Return the [x, y] coordinate for the center point of the cell that contains the specified text.  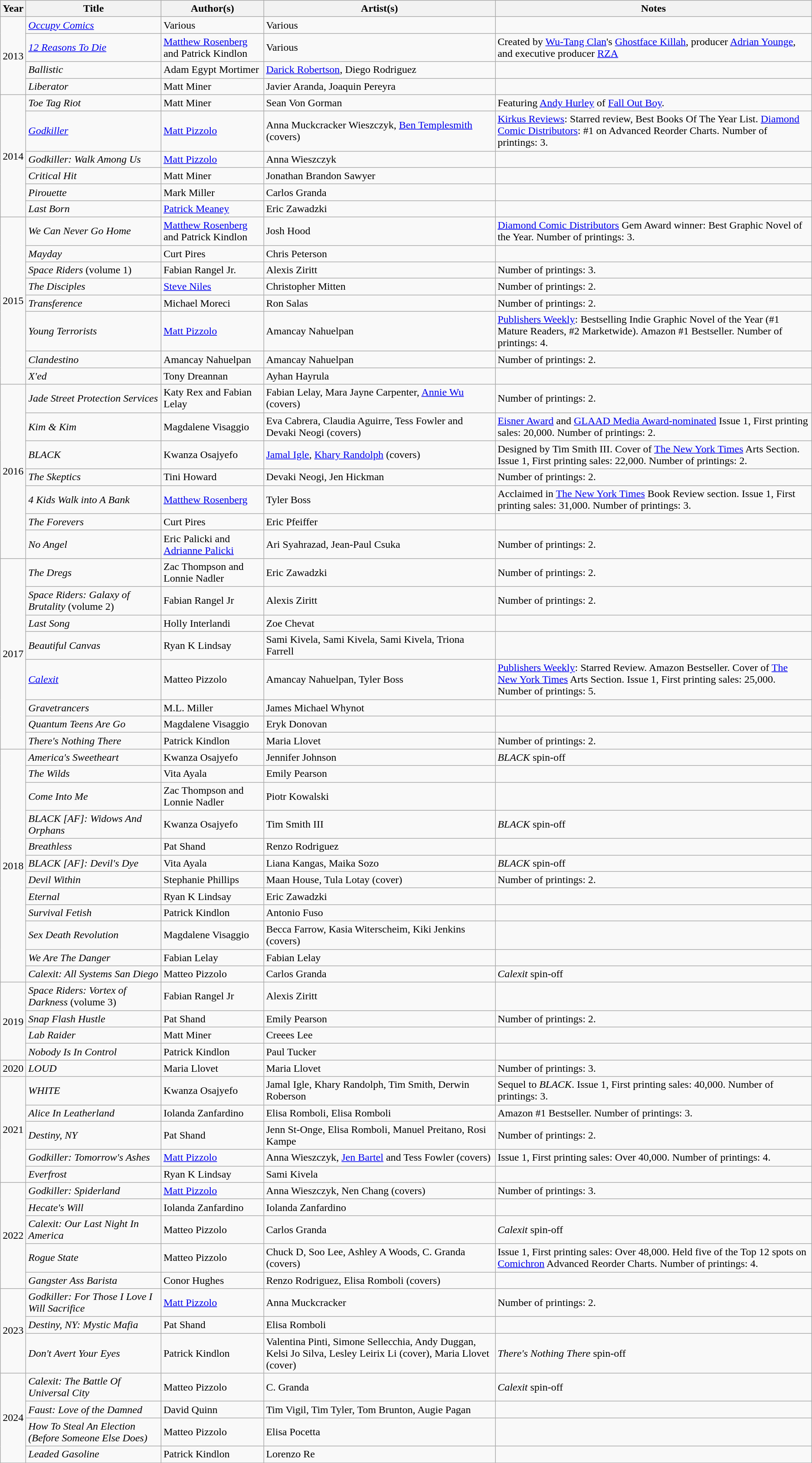
Javier Aranda, Joaquin Pereyra [380, 86]
Amazon #1 Bestseller. Number of printings: 3. [654, 1113]
Amancay Nahuelpan, Tyler Boss [380, 680]
X'ed [94, 376]
BLACK [AF]: Widows And Orphans [94, 824]
Paul Tucker [380, 1052]
Pirouette [94, 192]
Acclaimed in The New York Times Book Review section. Issue 1, First printing sales: 31,000. Number of printings: 3. [654, 500]
Leaded Gasoline [94, 1454]
The Wilds [94, 774]
Ron Salas [380, 303]
Alice In Leatherland [94, 1113]
Don't Avert Your Eyes [94, 1353]
Zoe Chevat [380, 623]
Eric Palicki and Adrianne Palicki [212, 544]
Christopher Mitten [380, 287]
Jade Street Protection Services [94, 398]
2014 [13, 156]
There's Nothing There spin-off [654, 1353]
2018 [13, 866]
We Are The Danger [94, 957]
The Skeptics [94, 477]
Notes [654, 9]
Space Riders: Vortex of Darkness (volume 3) [94, 997]
2019 [13, 1021]
Tim Smith III [380, 824]
Sami Kivela, Sami Kivela, Sami Kivela, Triona Farrell [380, 645]
Occupy Comics [94, 25]
LOUD [94, 1068]
Tini Howard [212, 477]
Anna Wieszczyk, Jen Bartel and Tess Fowler (covers) [380, 1158]
Tony Dreannan [212, 376]
The Forevers [94, 522]
Eva Cabrera, Claudia Aguirre, Tess Fowler and Devaki Neogi (covers) [380, 427]
America's Sweetheart [94, 757]
Beautiful Canvas [94, 645]
BLACK [94, 455]
Mayday [94, 254]
Lorenzo Re [380, 1454]
Renzo Rodriguez, Elisa Romboli (covers) [380, 1280]
Anna Wieszczyk [380, 159]
Kirkus Reviews: Starred review, Best Books Of The Year List. Diamond Comic Distributors: #1 on Advanced Reorder Charts. Number of printings: 3. [654, 131]
Patrick Meaney [212, 209]
Last Born [94, 209]
Elisa Pocetta [380, 1432]
Tim Vigil, Tim Tyler, Tom Brunton, Augie Pagan [380, 1410]
Clandestino [94, 360]
Adam Egypt Mortimer [212, 70]
Sex Death Revolution [94, 935]
Designed by Tim Smith III. Cover of The New York Times Arts Section. Issue 1, First printing sales: 22,000. Number of printings: 2. [654, 455]
Becca Farrow, Kasia Witerscheim, Kiki Jenkins (covers) [380, 935]
Quantum Teens Are Go [94, 724]
Sequel to BLACK. Issue 1, First printing sales: 40,000. Number of printings: 3. [654, 1090]
Chris Peterson [380, 254]
Transference [94, 303]
Tyler Boss [380, 500]
Sami Kivela [380, 1174]
Year [13, 9]
Artist(s) [380, 9]
Toe Tag Riot [94, 103]
C. Granda [380, 1387]
2022 [13, 1235]
Piotr Kowalski [380, 796]
Devil Within [94, 880]
Jonathan Brandon Sawyer [380, 176]
2017 [13, 654]
Title [94, 9]
Publishers Weekly: Bestselling Indie Graphic Novel of the Year (#1 Mature Readers, #2 Marketwide). Amazon #1 Bestseller. Number of printings: 4. [654, 331]
Valentina Pinti, Simone Sellecchia, Andy Duggan, Kelsi Jo Silva, Lesley Leirix Li (cover), Maria Llovet (cover) [380, 1353]
Eryk Donovan [380, 724]
Last Song [94, 623]
No Angel [94, 544]
Calexit: Our Last Night In America [94, 1229]
Ari Syahrazad, Jean-Paul Csuka [380, 544]
Godkiller: Tomorrow's Ashes [94, 1158]
Conor Hughes [212, 1280]
Jennifer Johnson [380, 757]
Fabian Rangel Jr. [212, 270]
James Michael Whynot [380, 708]
Jenn St-Onge, Elisa Romboli, Manuel Preitano, Rosi Kampe [380, 1136]
Eternal [94, 896]
Calexit: The Battle Of Universal City [94, 1387]
2021 [13, 1129]
2023 [13, 1331]
Gangster Ass Barista [94, 1280]
Mark Miller [212, 192]
Author(s) [212, 9]
Godkiller: Spiderland [94, 1191]
Diamond Comic Distributors Gem Award winner: Best Graphic Novel of the Year. Number of printings: 3. [654, 231]
Created by Wu-Tang Clan's Ghostface Killah, producer Adrian Younge, and executive producer RZA [654, 48]
M.L. Miller [212, 708]
Stephanie Phillips [212, 880]
David Quinn [212, 1410]
Everfrost [94, 1174]
2020 [13, 1068]
Creees Lee [380, 1035]
Steve Niles [212, 287]
Snap Flash Hustle [94, 1019]
Anna Muckcracker [380, 1303]
Renzo Rodriguez [380, 847]
Darick Robertson, Diego Rodriguez [380, 70]
WHITE [94, 1090]
We Can Never Go Home [94, 231]
BLACK [AF]: Devil's Dye [94, 863]
Godkiller [94, 131]
Nobody Is In Control [94, 1052]
Issue 1, First printing sales: Over 48,000. Held five of the Top 12 spots on Comichron Advanced Reorder Charts. Number of printings: 4. [654, 1258]
2024 [13, 1418]
Devaki Neogi, Jen Hickman [380, 477]
Ayhan Hayrula [380, 376]
How To Steal An Election (Before Someone Else Does) [94, 1432]
Calexit: All Systems San Diego [94, 974]
Eisner Award and GLAAD Media Award-nominated Issue 1, First printing sales: 20,000. Number of printings: 2. [654, 427]
2015 [13, 301]
The Disciples [94, 287]
Breathless [94, 847]
Fabian Lelay, Mara Jayne Carpenter, Annie Wu (covers) [380, 398]
Jamal Igle, Khary Randolph, Tim Smith, Derwin Roberson [380, 1090]
Survival Fetish [94, 913]
Hecate's Will [94, 1207]
4 Kids Walk into A Bank [94, 500]
Kim & Kim [94, 427]
Calexit [94, 680]
The Dregs [94, 573]
Jamal Igle, Khary Randolph (covers) [380, 455]
Space Riders (volume 1) [94, 270]
Lab Raider [94, 1035]
2013 [13, 56]
Josh Hood [380, 231]
Elisa Romboli [380, 1325]
Michael Moreci [212, 303]
Rogue State [94, 1258]
Maan House, Tula Lotay (cover) [380, 880]
Anna Wieszczyk, Nen Chang (covers) [380, 1191]
Chuck D, Soo Lee, Ashley A Woods, C. Granda (covers) [380, 1258]
Godkiller: Walk Among Us [94, 159]
Katy Rex and Fabian Lelay [212, 398]
Liana Kangas, Maika Sozo [380, 863]
Antonio Fuso [380, 913]
There's Nothing There [94, 741]
Destiny, NY [94, 1136]
Matthew Rosenberg [212, 500]
12 Reasons To Die [94, 48]
Space Riders: Galaxy of Brutality (volume 2) [94, 600]
Liberator [94, 86]
Ballistic [94, 70]
Gravetrancers [94, 708]
Eric Pfeiffer [380, 522]
Come Into Me [94, 796]
Issue 1, First printing sales: Over 40,000. Number of printings: 4. [654, 1158]
Elisa Romboli, Elisa Romboli [380, 1113]
Anna Muckcracker Wieszczyk, Ben Templesmith (covers) [380, 131]
Featuring Andy Hurley of Fall Out Boy. [654, 103]
Young Terrorists [94, 331]
2016 [13, 471]
Holly Interlandi [212, 623]
Godkiller: For Those I Love I Will Sacrifice [94, 1303]
Critical Hit [94, 176]
Sean Von Gorman [380, 103]
Destiny, NY: Mystic Mafia [94, 1325]
Faust: Love of the Damned [94, 1410]
